Search for the cell housing the specified text and yield its [X, Y] center coordinate. 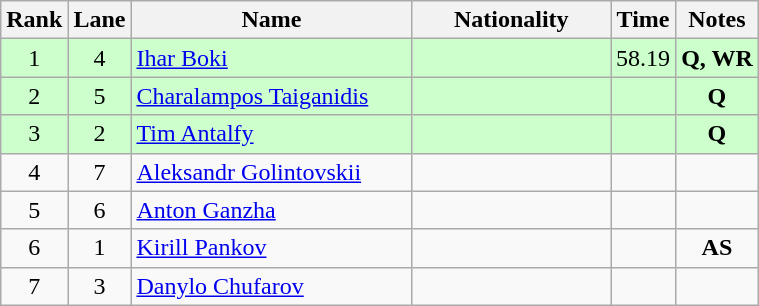
Time [644, 20]
58.19 [644, 58]
Ihar Boki [272, 58]
Name [272, 20]
Lane [100, 20]
Nationality [512, 20]
Aleksandr Golintovskii [272, 172]
Danylo Chufarov [272, 286]
Tim Antalfy [272, 134]
Notes [718, 20]
Kirill Pankov [272, 248]
AS [718, 248]
Q, WR [718, 58]
Anton Ganzha [272, 210]
Charalampos Taiganidis [272, 96]
Rank [34, 20]
